Search for the cell housing the specified text and yield its (X, Y) center coordinate. 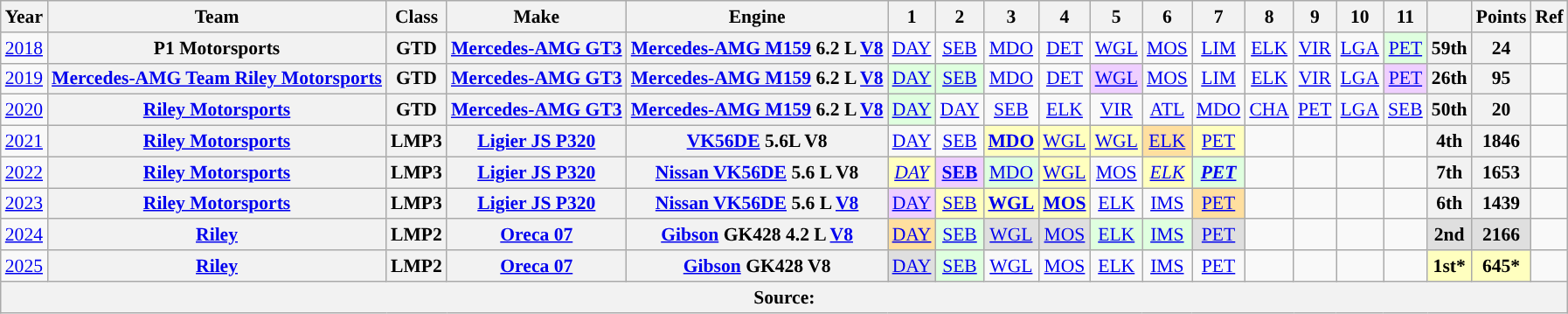
2166 (1502, 235)
1st* (1449, 266)
Year (24, 17)
9 (1315, 17)
Gibson GK428 V8 (757, 266)
Team (217, 17)
Engine (757, 17)
2023 (24, 204)
7 (1218, 17)
11 (1405, 17)
2020 (24, 110)
2 (960, 17)
2022 (24, 172)
2021 (24, 142)
2018 (24, 48)
6th (1449, 204)
ATL (1168, 110)
2024 (24, 235)
4th (1449, 142)
24 (1502, 48)
7th (1449, 172)
1 (912, 17)
2019 (24, 79)
Make (537, 17)
4 (1065, 17)
10 (1360, 17)
1846 (1502, 142)
Ref (1549, 17)
6 (1168, 17)
2nd (1449, 235)
CHA (1269, 110)
1439 (1502, 204)
50th (1449, 110)
1653 (1502, 172)
Points (1502, 17)
20 (1502, 110)
645* (1502, 266)
Gibson GK428 4.2 L V8 (757, 235)
Source: (785, 297)
59th (1449, 48)
3 (1010, 17)
95 (1502, 79)
8 (1269, 17)
Class (416, 17)
VK56DE 5.6L V8 (757, 142)
P1 Motorsports (217, 48)
Mercedes-AMG Team Riley Motorsports (217, 79)
2025 (24, 266)
26th (1449, 79)
5 (1117, 17)
